Output the [x, y] coordinate of the center of the cell containing the given text.  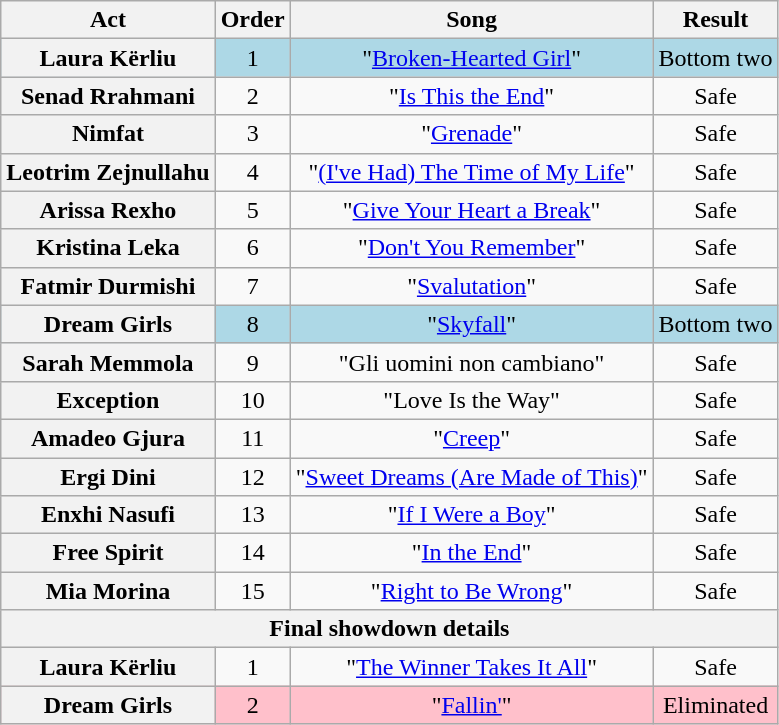
Mia Morina [108, 591]
"Is This the End" [472, 96]
Senad Rrahmani [108, 96]
"Grenade" [472, 134]
Ergi Dini [108, 477]
15 [252, 591]
Fatmir Durmishi [108, 286]
"The Winner Takes It All" [472, 667]
Order [252, 20]
Exception [108, 400]
13 [252, 515]
"Fallin'" [472, 705]
10 [252, 400]
Amadeo Gjura [108, 438]
"Gli uomini non cambiano" [472, 362]
Sarah Memmola [108, 362]
Eliminated [716, 705]
6 [252, 248]
"(I've Had) The Time of My Life" [472, 172]
"If I Were a Boy" [472, 515]
14 [252, 553]
"Give Your Heart a Break" [472, 210]
"Don't You Remember" [472, 248]
7 [252, 286]
11 [252, 438]
Result [716, 20]
3 [252, 134]
"Sweet Dreams (Are Made of This)" [472, 477]
Nimfat [108, 134]
"Skyfall" [472, 324]
Leotrim Zejnullahu [108, 172]
"Creep" [472, 438]
Act [108, 20]
Free Spirit [108, 553]
8 [252, 324]
4 [252, 172]
Final showdown details [390, 629]
"Love Is the Way" [472, 400]
Song [472, 20]
9 [252, 362]
12 [252, 477]
"In the End" [472, 553]
Arissa Rexho [108, 210]
"Broken-Hearted Girl" [472, 58]
Kristina Leka [108, 248]
"Right to Be Wrong" [472, 591]
Enxhi Nasufi [108, 515]
5 [252, 210]
"Svalutation" [472, 286]
